Return the (X, Y) coordinate for the center point of the cell that contains the specified text.  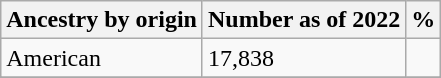
Ancestry by origin (102, 20)
Number as of 2022 (304, 20)
% (424, 20)
American (102, 58)
17,838 (304, 58)
